Pinpoint the cell where the given text exists, returning its (x, y) midpoint coordinate. 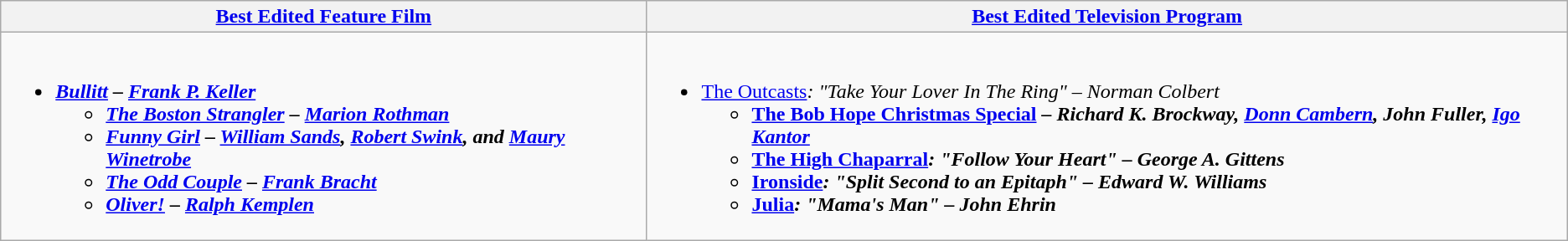
Best Edited Feature Film (323, 17)
Best Edited Television Program (1107, 17)
